Scan for the cell matching the given text and deliver its (x, y) coordinate at center. 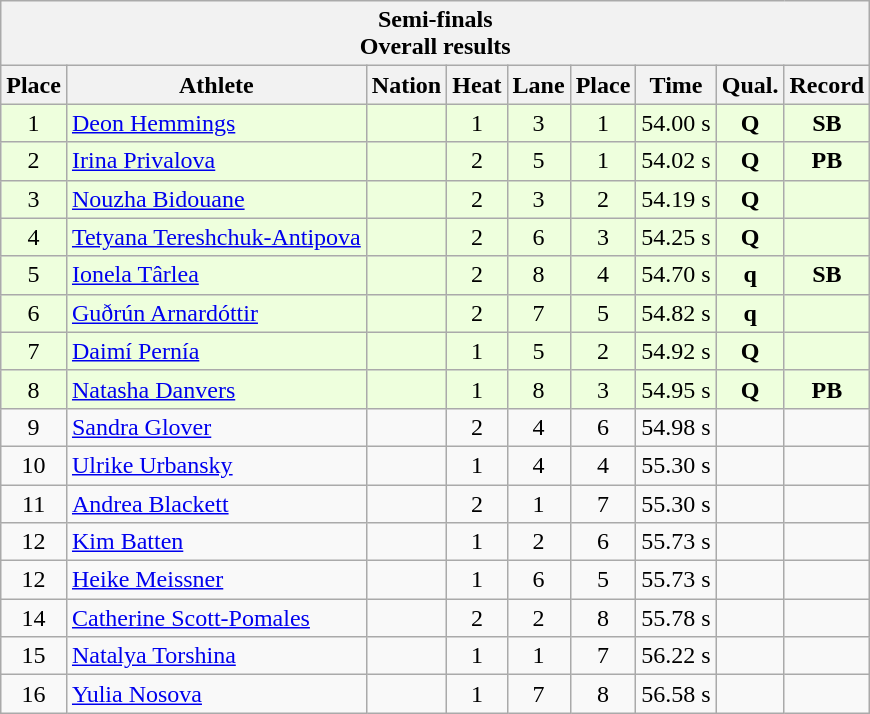
Qual. (750, 85)
54.00 s (676, 123)
54.02 s (676, 161)
54.92 s (676, 351)
Athlete (216, 85)
56.22 s (676, 656)
Ulrike Urbansky (216, 465)
9 (34, 427)
11 (34, 503)
55.78 s (676, 618)
Natasha Danvers (216, 389)
54.25 s (676, 237)
Irina Privalova (216, 161)
Daimí Pernía (216, 351)
Andrea Blackett (216, 503)
54.82 s (676, 313)
54.98 s (676, 427)
Guðrún Arnardóttir (216, 313)
Record (827, 85)
Sandra Glover (216, 427)
Catherine Scott-Pomales (216, 618)
Kim Batten (216, 542)
15 (34, 656)
Heat (477, 85)
14 (34, 618)
Ionela Târlea (216, 275)
Natalya Torshina (216, 656)
Lane (538, 85)
Tetyana Tereshchuk-Antipova (216, 237)
Nation (406, 85)
Yulia Nosova (216, 694)
Nouzha Bidouane (216, 199)
54.95 s (676, 389)
Deon Hemmings (216, 123)
Time (676, 85)
10 (34, 465)
54.70 s (676, 275)
Semi-finals Overall results (436, 34)
Heike Meissner (216, 580)
56.58 s (676, 694)
16 (34, 694)
54.19 s (676, 199)
